Scan for the cell matching the given text and deliver its [X, Y] coordinate at center. 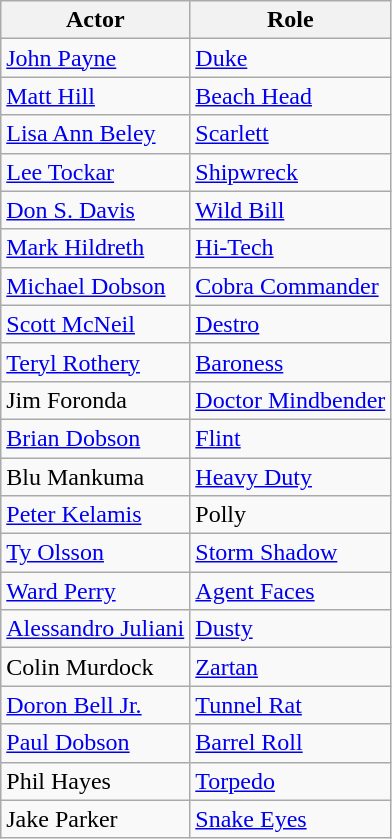
Don S. Davis [96, 210]
Teryl Rothery [96, 362]
Wild Bill [290, 210]
Role [290, 20]
Ward Perry [96, 591]
Storm Shadow [290, 553]
Doctor Mindbender [290, 400]
Lee Tockar [96, 172]
Polly [290, 515]
John Payne [96, 58]
Scarlett [290, 134]
Doron Bell Jr. [96, 705]
Mark Hildreth [96, 248]
Duke [290, 58]
Scott McNeil [96, 324]
Brian Dobson [96, 438]
Lisa Ann Beley [96, 134]
Flint [290, 438]
Ty Olsson [96, 553]
Torpedo [290, 781]
Agent Faces [290, 591]
Shipwreck [290, 172]
Zartan [290, 667]
Cobra Commander [290, 286]
Blu Mankuma [96, 477]
Jake Parker [96, 819]
Actor [96, 20]
Paul Dobson [96, 743]
Barrel Roll [290, 743]
Snake Eyes [290, 819]
Destro [290, 324]
Colin Murdock [96, 667]
Beach Head [290, 96]
Michael Dobson [96, 286]
Alessandro Juliani [96, 629]
Peter Kelamis [96, 515]
Heavy Duty [290, 477]
Baroness [290, 362]
Jim Foronda [96, 400]
Phil Hayes [96, 781]
Tunnel Rat [290, 705]
Matt Hill [96, 96]
Dusty [290, 629]
Hi-Tech [290, 248]
